Pinpoint the cell where the given text exists, returning its [X, Y] midpoint coordinate. 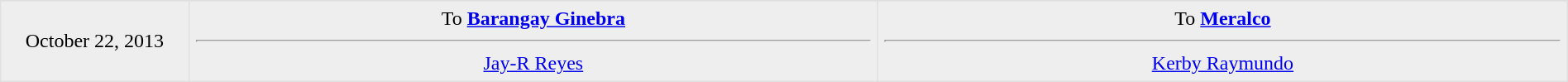
To MeralcoKerby Raymundo [1223, 41]
To Barangay GinebraJay-R Reyes [533, 41]
October 22, 2013 [94, 41]
